Return [x, y] of the center of cell containing provided text 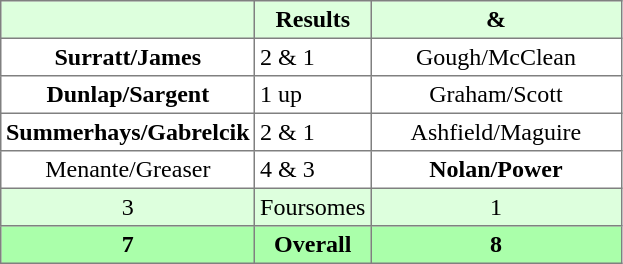
Summerhays/Gabrelcik [128, 132]
4 & 3 [313, 170]
Results [313, 20]
3 [128, 207]
Nolan/Power [496, 170]
Gough/McClean [496, 57]
Foursomes [313, 207]
Ashfield/Maguire [496, 132]
& [496, 20]
1 [496, 207]
Menante/Greaser [128, 170]
1 up [313, 95]
Overall [313, 245]
Dunlap/Sargent [128, 95]
7 [128, 245]
8 [496, 245]
Surratt/James [128, 57]
Graham/Scott [496, 95]
